Scan for the cell matching the given text and deliver its (X, Y) coordinate at center. 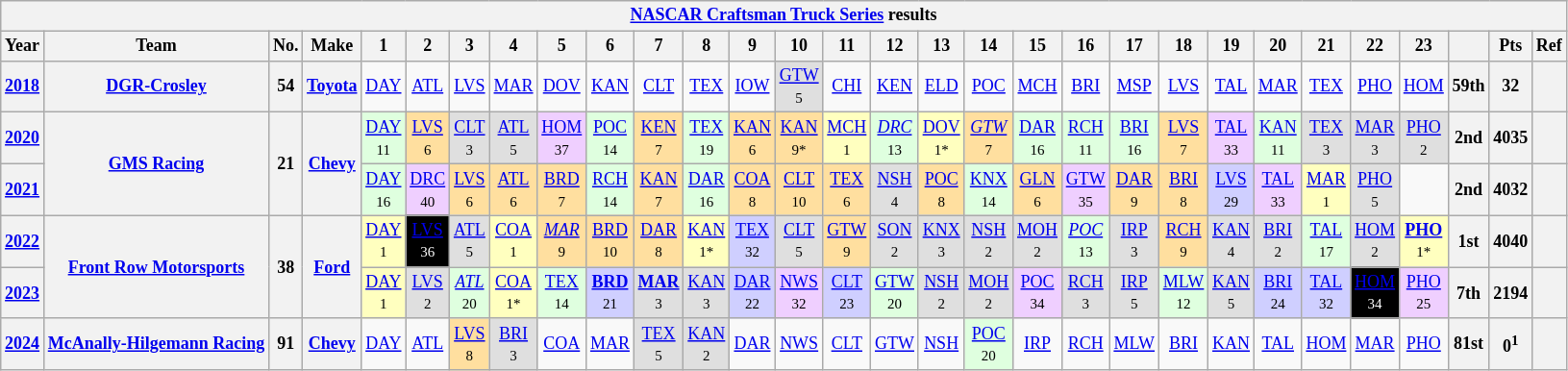
19 (1232, 46)
CLT5 (799, 241)
Ford (333, 267)
TEX32 (753, 241)
15 (1038, 46)
BRD10 (610, 241)
GTW7 (988, 138)
POC (988, 87)
2020 (23, 138)
KEN7 (659, 138)
8 (707, 46)
16 (1085, 46)
01 (1511, 344)
14 (988, 46)
4032 (1511, 189)
23 (1423, 46)
PHO1* (1423, 241)
TEX19 (707, 138)
HOM2 (1375, 241)
81st (1469, 344)
ELD (941, 87)
BRI8 (1182, 189)
RCH14 (610, 189)
NASCAR Craftsman Truck Series results (784, 15)
IRP3 (1134, 241)
MAR1 (1327, 189)
CLT23 (847, 293)
KNX3 (941, 241)
GTW (895, 344)
54 (286, 87)
RCH (1085, 344)
4 (513, 46)
BRI16 (1134, 138)
GMS Racing (156, 163)
COA (561, 344)
2021 (23, 189)
LVS36 (428, 241)
BRD7 (561, 189)
12 (895, 46)
PHO2 (1423, 138)
KAN2 (707, 344)
GTW9 (847, 241)
HOM37 (561, 138)
PHO5 (1375, 189)
2018 (23, 87)
91 (286, 344)
7th (1469, 293)
Year (23, 46)
2024 (23, 344)
KAN6 (753, 138)
DAR9 (1134, 189)
NSH (941, 344)
ATL6 (513, 189)
LVS8 (470, 344)
6 (610, 46)
POC8 (941, 189)
COA1* (513, 293)
2194 (1511, 293)
KAN9* (799, 138)
DRC40 (428, 189)
32 (1511, 87)
KEN (895, 87)
17 (1134, 46)
GTW20 (895, 293)
DOV (561, 87)
1st (1469, 241)
38 (286, 267)
2022 (23, 241)
Toyota (333, 87)
TAL32 (1327, 293)
TEX6 (847, 189)
Make (333, 46)
RCH11 (1085, 138)
MAR9 (561, 241)
MSP (1134, 87)
4035 (1511, 138)
9 (753, 46)
BRI24 (1278, 293)
18 (1182, 46)
NWS (799, 344)
KAN1* (707, 241)
POC13 (1085, 241)
LVS7 (1182, 138)
LVS29 (1232, 189)
DRC13 (895, 138)
RCH3 (1085, 293)
DAY16 (384, 189)
KAN3 (707, 293)
3 (470, 46)
CLT3 (470, 138)
MLW (1134, 344)
KAN7 (659, 189)
GTW35 (1085, 189)
POC14 (610, 138)
DAR22 (753, 293)
BRI3 (513, 344)
IOW (753, 87)
11 (847, 46)
10 (799, 46)
ATL20 (470, 293)
TEX5 (659, 344)
TAL17 (1327, 241)
CHI (847, 87)
BRD21 (610, 293)
1 (384, 46)
22 (1375, 46)
SON2 (895, 241)
TEX14 (561, 293)
2 (428, 46)
COA8 (753, 189)
DOV1* (941, 138)
POC34 (1038, 293)
IRP5 (1134, 293)
DAY11 (384, 138)
BRI2 (1278, 241)
No. (286, 46)
RCH9 (1182, 241)
LVS2 (428, 293)
DAR (753, 344)
20 (1278, 46)
MLW12 (1182, 293)
DAR8 (659, 241)
DGR-Crosley (156, 87)
5 (561, 46)
Pts (1511, 46)
MCH1 (847, 138)
2023 (23, 293)
KAN11 (1278, 138)
GLN6 (1038, 189)
7 (659, 46)
HOM34 (1375, 293)
13 (941, 46)
IRP (1038, 344)
MCH (1038, 87)
GTW5 (799, 87)
TEX3 (1327, 138)
POC20 (988, 344)
COA1 (513, 241)
Team (156, 46)
KNX14 (988, 189)
NWS32 (799, 293)
Ref (1549, 46)
McAnally-Hilgemann Racing (156, 344)
KAN5 (1232, 293)
KAN4 (1232, 241)
CLT10 (799, 189)
4040 (1511, 241)
NSH4 (895, 189)
PHO25 (1423, 293)
Front Row Motorsports (156, 267)
59th (1469, 87)
